Identify which cell holds the provided text, then report its [X, Y] central coordinate. 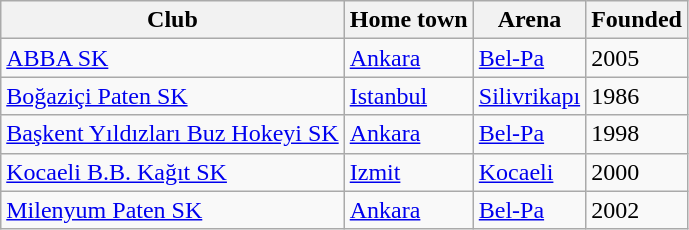
Kocaeli B.B. Kağıt SK [172, 172]
2002 [637, 210]
Izmit [408, 172]
Milenyum Paten SK [172, 210]
1998 [637, 134]
Home town [408, 20]
2000 [637, 172]
Istanbul [408, 96]
Başkent Yıldızları Buz Hokeyi SK [172, 134]
Silivrikapı [529, 96]
2005 [637, 58]
Club [172, 20]
Boğaziçi Paten SK [172, 96]
Founded [637, 20]
Arena [529, 20]
1986 [637, 96]
ABBA SK [172, 58]
Kocaeli [529, 172]
